Provide the (x, y) coordinate of the cell's center where the given text is located.  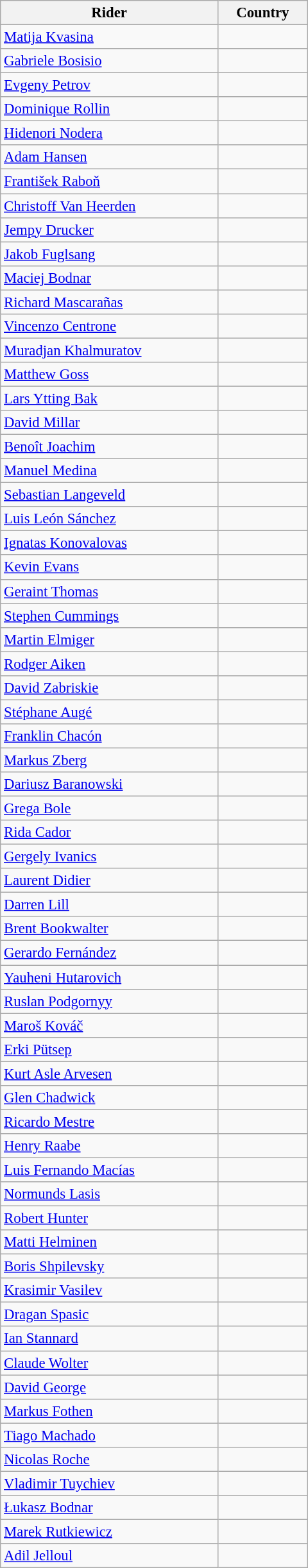
Christoff Van Heerden (109, 206)
Gerardo Fernández (109, 953)
Nicolas Roche (109, 1460)
Adam Hansen (109, 157)
Lars Ytting Bak (109, 398)
Erki Pütsep (109, 1049)
Dragan Spasic (109, 1315)
Boris Shpilevsky (109, 1267)
Luis León Sánchez (109, 519)
Ignatas Konovalovas (109, 543)
Rider (109, 13)
Rodger Aiken (109, 664)
Adil Jelloul (109, 1556)
Muradjan Khalmuratov (109, 350)
Łukasz Bodnar (109, 1508)
Benoît Joachim (109, 447)
Vincenzo Centrone (109, 326)
Gergely Ivanics (109, 857)
Yauheni Hutarovich (109, 977)
Sebastian Langeveld (109, 495)
Matija Kvasina (109, 37)
Rida Cador (109, 832)
Jakob Fuglsang (109, 254)
Stephen Cummings (109, 616)
Martin Elmiger (109, 639)
Franklin Chacón (109, 736)
Richard Mascarañas (109, 302)
Luis Fernando Macías (109, 1170)
Dariusz Baranowski (109, 784)
Kevin Evans (109, 568)
Evgeny Petrov (109, 85)
Ricardo Mestre (109, 1122)
Kurt Asle Arvesen (109, 1074)
Geraint Thomas (109, 591)
Ian Stannard (109, 1339)
František Raboň (109, 181)
Vladimir Tuychiev (109, 1483)
Matthew Goss (109, 375)
Stéphane Augé (109, 712)
Laurent Didier (109, 881)
Maciej Bodnar (109, 278)
Jempy Drucker (109, 230)
Markus Zberg (109, 760)
Krasimir Vasilev (109, 1290)
Tiago Machado (109, 1435)
Manuel Medina (109, 471)
Brent Bookwalter (109, 929)
Markus Fothen (109, 1411)
Normunds Lasis (109, 1194)
Gabriele Bosisio (109, 61)
Claude Wolter (109, 1363)
Darren Lill (109, 905)
Maroš Kováč (109, 1025)
Marek Rutkiewicz (109, 1531)
Hidenori Nodera (109, 133)
David George (109, 1387)
Grega Bole (109, 809)
David Zabriskie (109, 688)
Dominique Rollin (109, 109)
Country (262, 13)
Robert Hunter (109, 1218)
Ruslan Podgornyy (109, 1001)
David Millar (109, 423)
Glen Chadwick (109, 1098)
Henry Raabe (109, 1146)
Matti Helminen (109, 1242)
